For the text-containing cell, return its midpoint in (x, y) coordinate format. 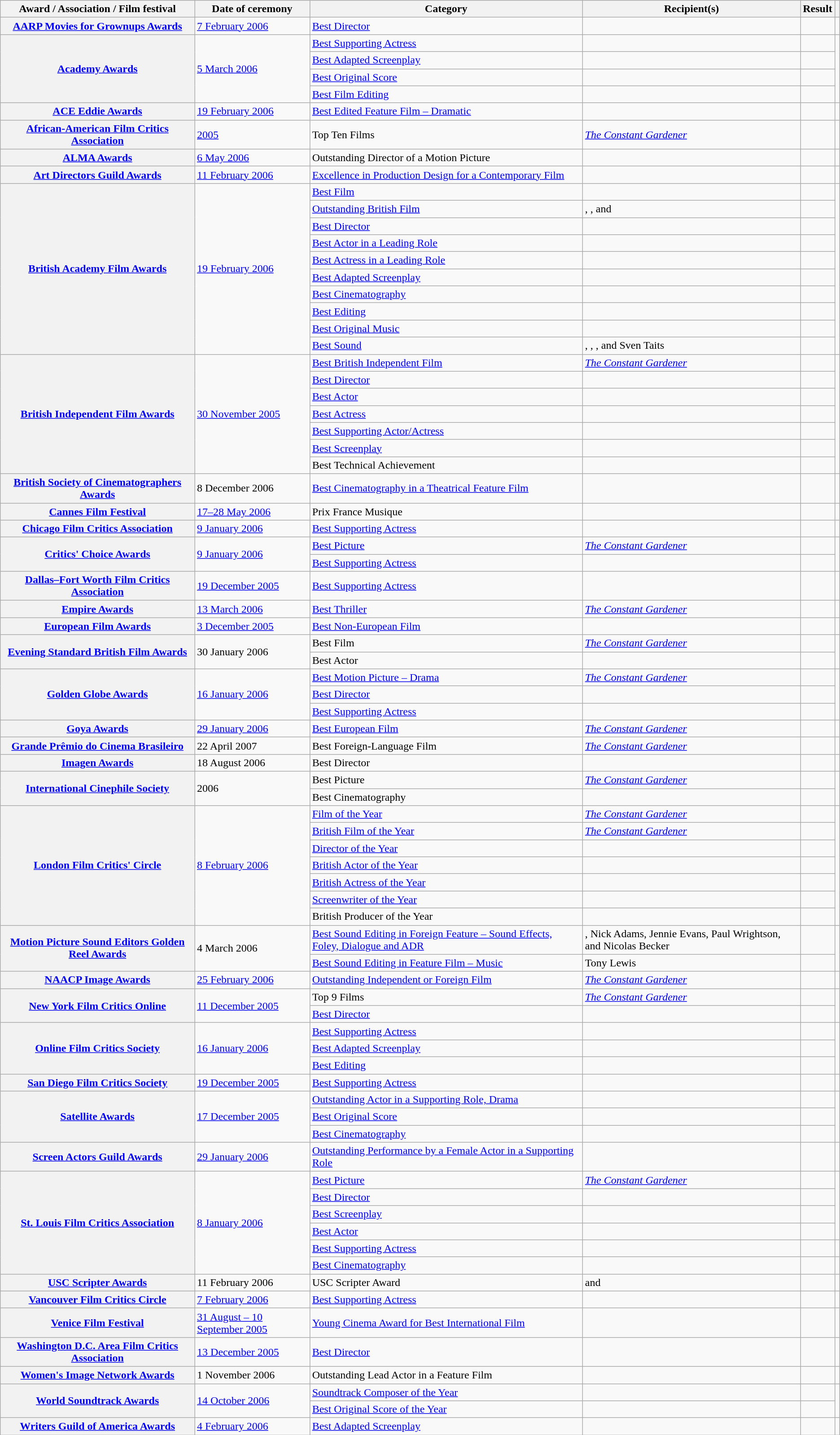
Best Foreign-Language Film (446, 746)
Award / Association / Film festival (98, 9)
Category (446, 9)
Best Actor in a Leading Role (446, 243)
Best Actress (446, 414)
Satellite Awards (98, 1117)
Best European Film (446, 728)
International Cinephile Society (98, 788)
Evening Standard British Film Awards (98, 652)
Best Sound Editing in Foreign Feature – Sound Effects, Foley, Dialogue and ADR (446, 940)
USC Scripter Award (446, 1282)
2006 (252, 788)
British Producer of the Year (446, 917)
Grande Prêmio do Cinema Brasileiro (98, 746)
Best Sound (446, 346)
8 February 2006 (252, 865)
Top Ten Films (446, 135)
14 October 2006 (252, 1400)
Golden Globe Awards (98, 694)
4 March 2006 (252, 948)
World Soundtrack Awards (98, 1400)
22 April 2007 (252, 746)
6 May 2006 (252, 158)
Best Original Music (446, 329)
Chicago Film Critics Association (98, 529)
Excellence in Production Design for a Contemporary Film (446, 175)
Result (818, 9)
17–28 May 2006 (252, 511)
Best Technical Achievement (446, 465)
8 December 2006 (252, 488)
13 March 2006 (252, 609)
Best Sound Editing in Feature Film – Music (446, 963)
Recipient(s) (691, 9)
Best Supporting Actor/Actress (446, 431)
Best Actress in a Leading Role (446, 260)
British Film of the Year (446, 831)
13 December 2005 (252, 1352)
British Actor of the Year (446, 865)
British Society of Cinematographers Awards (98, 488)
European Film Awards (98, 626)
Best Original Score of the Year (446, 1409)
Outstanding Director of a Motion Picture (446, 158)
5 March 2006 (252, 69)
Online Film Critics Society (98, 1048)
30 January 2006 (252, 652)
Best Film Editing (446, 94)
Tony Lewis (691, 963)
4 February 2006 (252, 1426)
Washington D.C. Area Film Critics Association (98, 1352)
, Nick Adams, Jennie Evans, Paul Wrightson, and Nicolas Becker (691, 940)
Empire Awards (98, 609)
Best Motion Picture – Drama (446, 677)
Outstanding Independent or Foreign Film (446, 980)
British Actress of the Year (446, 882)
Venice Film Festival (98, 1322)
Writers Guild of America Awards (98, 1426)
Prix France Musique (446, 511)
British Independent Film Awards (98, 414)
Top 9 Films (446, 997)
Best Cinematography in a Theatrical Feature Film (446, 488)
Art Directors Guild Awards (98, 175)
3 December 2005 (252, 626)
Women's Image Network Awards (98, 1375)
Soundtrack Composer of the Year (446, 1392)
30 November 2005 (252, 414)
Screenwriter of the Year (446, 900)
ALMA Awards (98, 158)
Goya Awards (98, 728)
2005 (252, 135)
Date of ceremony (252, 9)
Best Non-European Film (446, 626)
New York Film Critics Online (98, 1005)
Outstanding British Film (446, 209)
, , , and Sven Taits (691, 346)
Vancouver Film Critics Circle (98, 1299)
British Academy Film Awards (98, 268)
Best British Independent Film (446, 363)
18 August 2006 (252, 763)
Dallas–Fort Worth Film Critics Association (98, 586)
Film of the Year (446, 814)
Outstanding Performance by a Female Actor in a Supporting Role (446, 1157)
Academy Awards (98, 69)
USC Scripter Awards (98, 1282)
8 January 2006 (252, 1223)
11 December 2005 (252, 1005)
Imagen Awards (98, 763)
17 December 2005 (252, 1117)
31 August – 10 September 2005 (252, 1322)
St. Louis Film Critics Association (98, 1223)
African-American Film Critics Association (98, 135)
Cannes Film Festival (98, 511)
ACE Eddie Awards (98, 111)
Best Edited Feature Film – Dramatic (446, 111)
Best Thriller (446, 609)
1 November 2006 (252, 1375)
Young Cinema Award for Best International Film (446, 1322)
Outstanding Actor in a Supporting Role, Drama (446, 1100)
NAACP Image Awards (98, 980)
Critics' Choice Awards (98, 554)
Director of the Year (446, 848)
, , and (691, 209)
London Film Critics' Circle (98, 865)
25 February 2006 (252, 980)
AARP Movies for Grownups Awards (98, 26)
Motion Picture Sound Editors Golden Reel Awards (98, 948)
Outstanding Lead Actor in a Feature Film (446, 1375)
and (691, 1282)
Screen Actors Guild Awards (98, 1157)
San Diego Film Critics Society (98, 1082)
